Search for the cell housing the specified text and yield its [x, y] center coordinate. 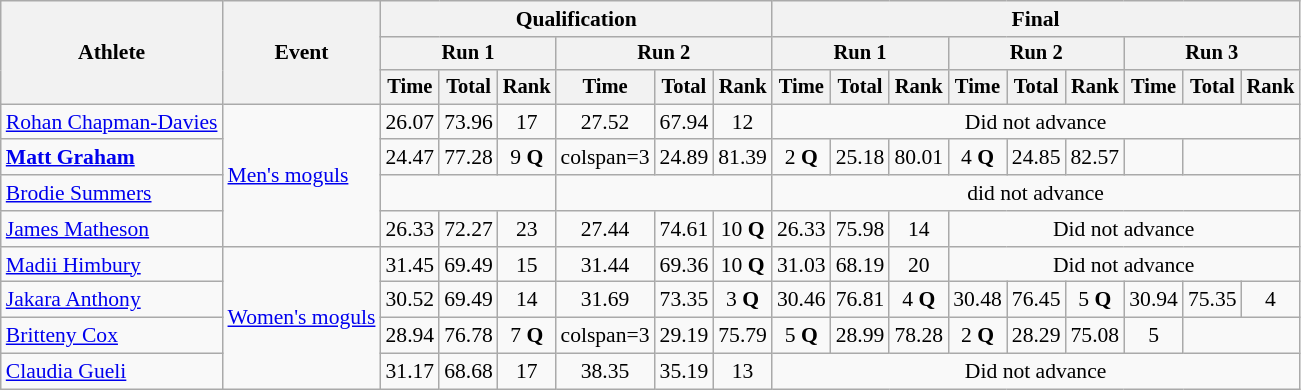
38.35 [604, 372]
Event [301, 52]
12 [742, 122]
31.17 [410, 372]
Britteny Cox [112, 336]
15 [527, 265]
76.45 [1036, 300]
Rohan Chapman-Davies [112, 122]
5 [1154, 336]
81.39 [742, 158]
67.94 [684, 122]
Women's moguls [301, 318]
28.99 [860, 336]
31.69 [604, 300]
30.48 [978, 300]
68.68 [468, 372]
30.46 [802, 300]
80.01 [918, 158]
Men's moguls [301, 175]
31.03 [802, 265]
69.36 [684, 265]
28.29 [1036, 336]
28.94 [410, 336]
75.98 [860, 229]
9 Q [527, 158]
25.18 [860, 158]
24.89 [684, 158]
31.45 [410, 265]
73.96 [468, 122]
27.44 [604, 229]
James Matheson [112, 229]
did not advance [1036, 193]
77.28 [468, 158]
75.79 [742, 336]
Claudia Gueli [112, 372]
75.35 [1212, 300]
4 [1271, 300]
73.35 [684, 300]
Brodie Summers [112, 193]
13 [742, 372]
3 Q [742, 300]
27.52 [604, 122]
74.61 [684, 229]
Athlete [112, 52]
Qualification [576, 19]
72.27 [468, 229]
29.19 [684, 336]
35.19 [684, 372]
24.47 [410, 158]
31.44 [604, 265]
75.08 [1096, 336]
82.57 [1096, 158]
23 [527, 229]
7 Q [527, 336]
Madii Himbury [112, 265]
76.78 [468, 336]
78.28 [918, 336]
76.81 [860, 300]
20 [918, 265]
Jakara Anthony [112, 300]
30.94 [1154, 300]
Final [1036, 19]
Matt Graham [112, 158]
30.52 [410, 300]
68.19 [860, 265]
26.07 [410, 122]
24.85 [1036, 158]
Run 3 [1212, 54]
